For the text-containing cell, return its midpoint in (X, Y) coordinate format. 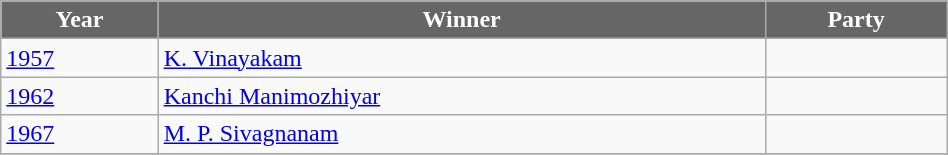
Year (80, 20)
M. P. Sivagnanam (462, 134)
Kanchi Manimozhiyar (462, 96)
K. Vinayakam (462, 58)
1962 (80, 96)
1957 (80, 58)
Winner (462, 20)
Party (856, 20)
1967 (80, 134)
